Return the [X, Y] coordinate for the center point of the cell that contains the specified text.  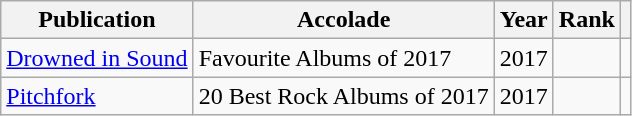
Accolade [344, 20]
Publication [97, 20]
20 Best Rock Albums of 2017 [344, 96]
Rank [586, 20]
Favourite Albums of 2017 [344, 58]
Pitchfork [97, 96]
Year [524, 20]
Drowned in Sound [97, 58]
